Extract the (x, y) coordinate from the center of the cell holding the provided text.  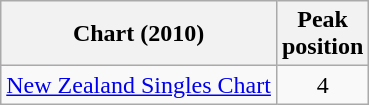
4 (322, 85)
Peakposition (322, 34)
Chart (2010) (139, 34)
New Zealand Singles Chart (139, 85)
